Provide the (x, y) coordinate of the cell's center where the given text is located.  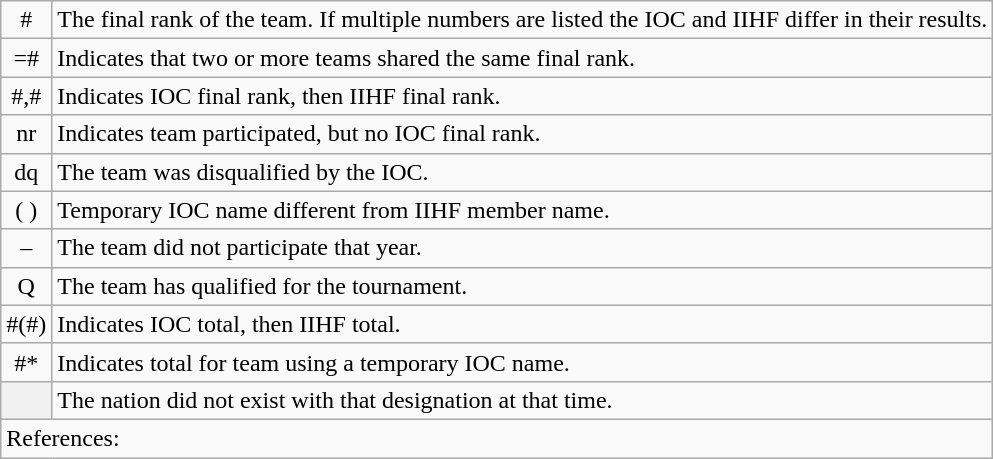
# (26, 20)
– (26, 248)
#* (26, 362)
=# (26, 58)
#(#) (26, 324)
#,# (26, 96)
Indicates IOC final rank, then IIHF final rank. (522, 96)
dq (26, 172)
Q (26, 286)
The team did not participate that year. (522, 248)
Indicates total for team using a temporary IOC name. (522, 362)
Indicates team participated, but no IOC final rank. (522, 134)
Indicates that two or more teams shared the same final rank. (522, 58)
The final rank of the team. If multiple numbers are listed the IOC and IIHF differ in their results. (522, 20)
( ) (26, 210)
Temporary IOC name different from IIHF member name. (522, 210)
Indicates IOC total, then IIHF total. (522, 324)
The nation did not exist with that designation at that time. (522, 400)
nr (26, 134)
The team has qualified for the tournament. (522, 286)
The team was disqualified by the IOC. (522, 172)
References: (497, 438)
